Locate the cell with the specified text and output its [x, y] center coordinate. 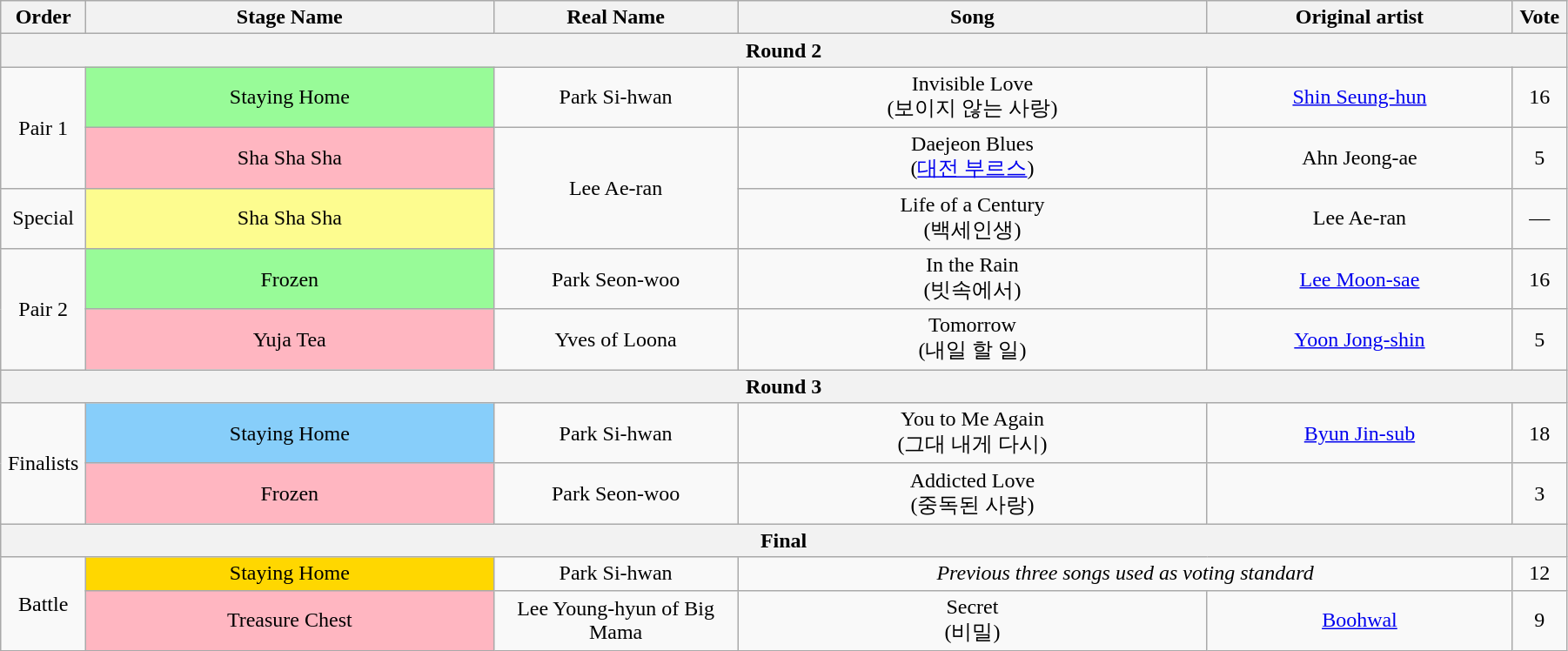
Vote [1539, 17]
Finalists [44, 463]
Treasure Chest [290, 621]
Boohwal [1359, 621]
Special [44, 218]
You to Me Again(그대 내게 다시) [973, 433]
Yoon Jong-shin [1359, 339]
Battle [44, 604]
Pair 1 [44, 127]
Round 2 [784, 50]
18 [1539, 433]
Real Name [616, 17]
In the Rain(빗속에서) [973, 279]
Secret(비밀) [973, 621]
Order [44, 17]
Lee Moon-sae [1359, 279]
12 [1539, 574]
Daejeon Blues(대전 부르스) [973, 158]
Ahn Jeong-ae [1359, 158]
Pair 2 [44, 310]
Life of a Century(백세인생) [973, 218]
Final [784, 540]
Yuja Tea [290, 339]
Previous three songs used as voting standard [1125, 574]
Round 3 [784, 386]
Stage Name [290, 17]
Addicted Love(중독된 사랑) [973, 493]
Song [973, 17]
3 [1539, 493]
Shin Seung-hun [1359, 97]
Lee Young-hyun of Big Mama [616, 621]
Original artist [1359, 17]
Yves of Loona [616, 339]
Byun Jin-sub [1359, 433]
— [1539, 218]
9 [1539, 621]
Tomorrow(내일 할 일) [973, 339]
Invisible Love(보이지 않는 사랑) [973, 97]
